Return [X, Y] of the center of cell containing provided text 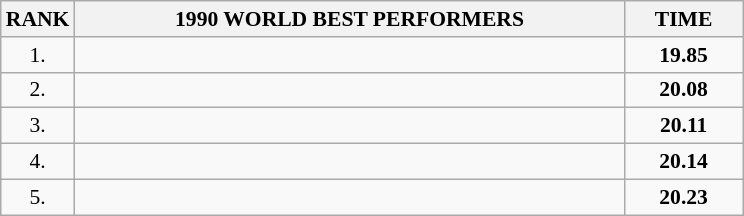
TIME [684, 19]
20.14 [684, 162]
2. [38, 90]
1. [38, 55]
RANK [38, 19]
20.11 [684, 126]
19.85 [684, 55]
5. [38, 197]
1990 WORLD BEST PERFORMERS [349, 19]
20.23 [684, 197]
3. [38, 126]
4. [38, 162]
20.08 [684, 90]
